Provide the (x, y) coordinate of the cell's center where the given text is located.  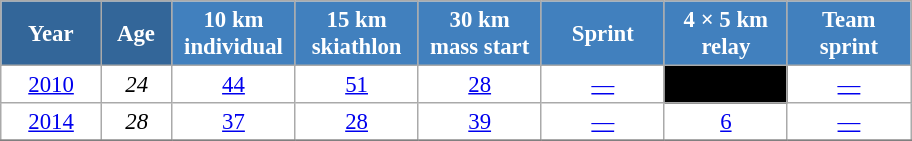
39 (480, 122)
51 (356, 85)
Sprint (602, 34)
44 (234, 85)
10 km individual (234, 34)
2014 (52, 122)
37 (234, 122)
Year (52, 34)
Team sprint (848, 34)
2010 (52, 85)
4 × 5 km relay (726, 34)
6 (726, 122)
24 (136, 85)
15 km skiathlon (356, 34)
30 km mass start (480, 34)
Age (136, 34)
